Identify which cell holds the provided text, then report its [x, y] central coordinate. 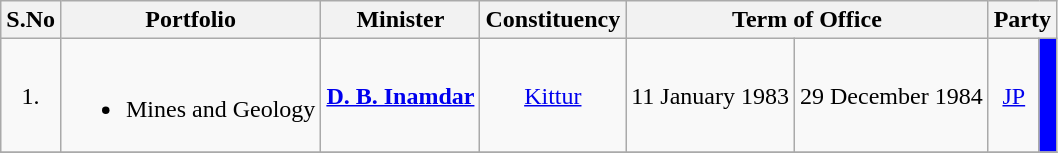
Minister [400, 20]
S.No [31, 20]
29 December 1984 [892, 96]
11 January 1983 [710, 96]
Constituency [553, 20]
Term of Office [807, 20]
Portfolio [190, 20]
JP [1014, 96]
Kittur [553, 96]
Mines and Geology [190, 96]
Party [1022, 20]
D. B. Inamdar [400, 96]
1. [31, 96]
